Capture the cell that displays the provided text and extract its [X, Y] central coordinate. 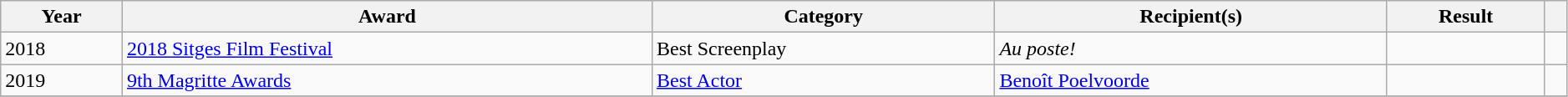
9th Magritte Awards [387, 80]
2018 Sitges Film Festival [387, 48]
Best Screenplay [824, 48]
Award [387, 17]
Au poste! [1191, 48]
Category [824, 17]
Best Actor [824, 80]
Recipient(s) [1191, 17]
Result [1465, 17]
Year [62, 17]
2019 [62, 80]
2018 [62, 48]
Benoît Poelvoorde [1191, 80]
